Identify which cell holds the provided text, then report its [X, Y] central coordinate. 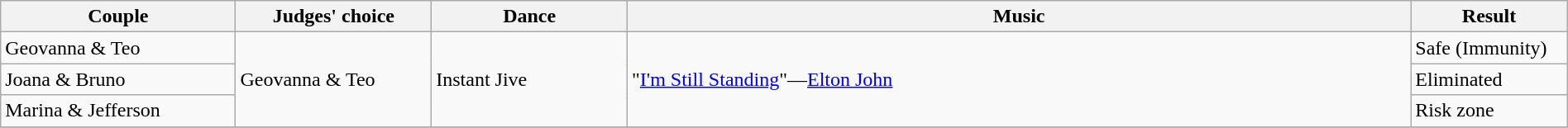
Music [1019, 17]
Safe (Immunity) [1489, 48]
Joana & Bruno [118, 79]
Marina & Jefferson [118, 111]
Couple [118, 17]
Judges' choice [334, 17]
Instant Jive [529, 79]
Dance [529, 17]
Result [1489, 17]
"I'm Still Standing"—Elton John [1019, 79]
Risk zone [1489, 111]
Eliminated [1489, 79]
